Pinpoint the cell where the given text exists, returning its [x, y] midpoint coordinate. 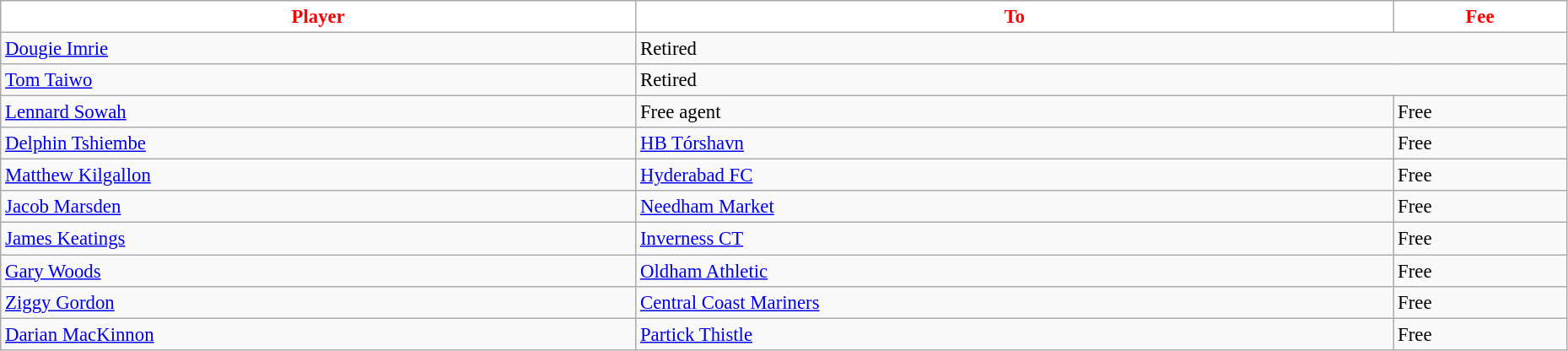
Free agent [1015, 112]
Oldham Athletic [1015, 271]
Darian MacKinnon [319, 334]
Inverness CT [1015, 239]
Needham Market [1015, 207]
HB Tórshavn [1015, 143]
Gary Woods [319, 271]
To [1015, 17]
Ziggy Gordon [319, 302]
Player [319, 17]
Matthew Kilgallon [319, 175]
Delphin Tshiembe [319, 143]
Lennard Sowah [319, 112]
Jacob Marsden [319, 207]
James Keatings [319, 239]
Partick Thistle [1015, 334]
Hyderabad FC [1015, 175]
Dougie Imrie [319, 49]
Central Coast Mariners [1015, 302]
Fee [1480, 17]
Tom Taiwo [319, 80]
